Find where the given text appears and provide that cell's center as (X, Y) coordinate. 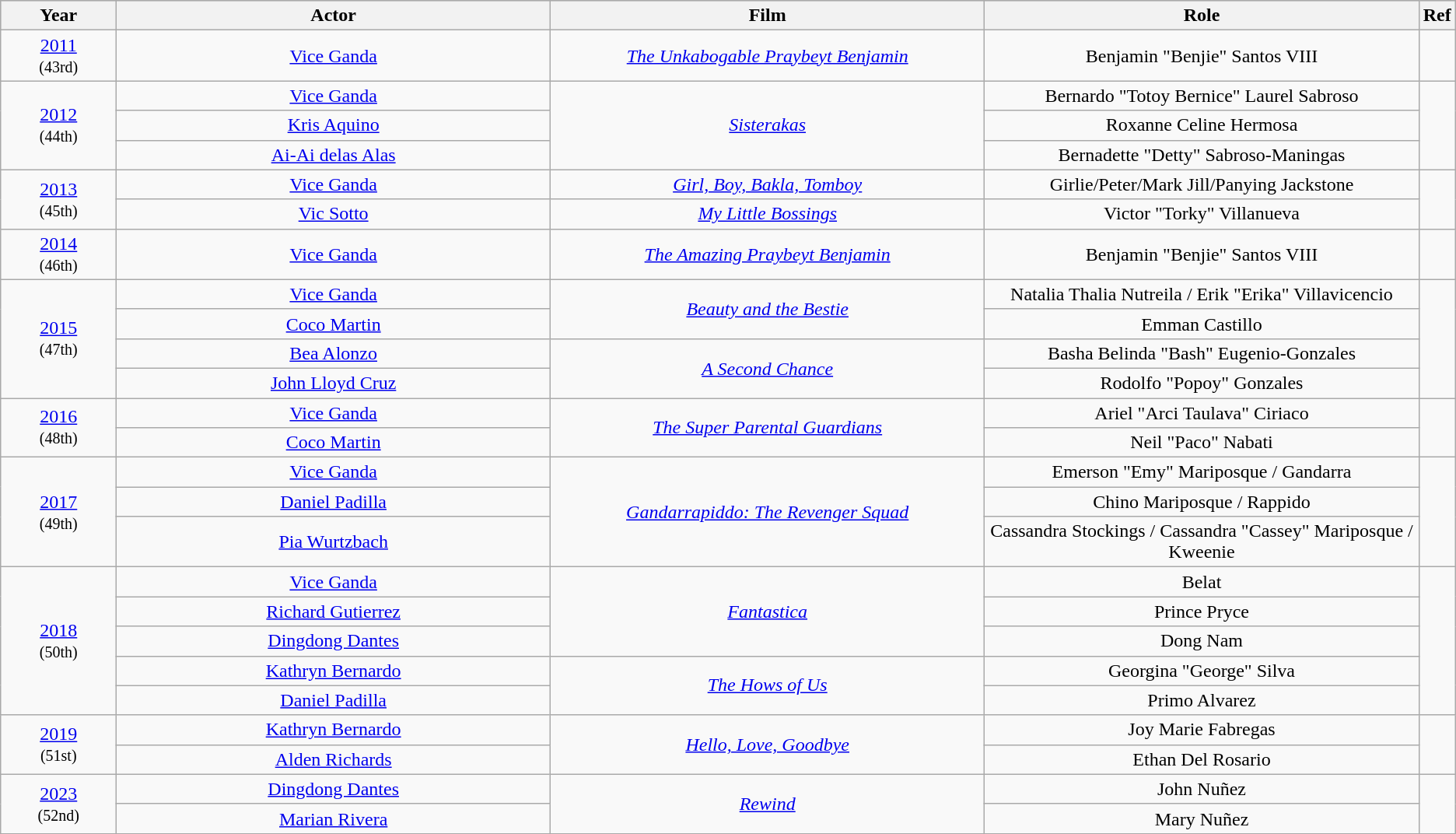
Vic Sotto (334, 214)
Chino Mariposque / Rappido (1202, 502)
Joy Marie Fabregas (1202, 730)
Cassandra Stockings / Cassandra "Cassey" Mariposque / Kweenie (1202, 541)
2013 (45th) (59, 199)
Kris Aquino (334, 125)
The Super Parental Guardians (768, 428)
Emerson "Emy" Mariposque / Gandarra (1202, 472)
Hello, Love, Goodbye (768, 745)
John Lloyd Cruz (334, 383)
Sisterakas (768, 125)
Beauty and the Bestie (768, 309)
Bernadette "Detty" Sabroso-Maningas (1202, 155)
Actor (334, 16)
Rodolfo "Popoy" Gonzales (1202, 383)
Year (59, 16)
2014 (46th) (59, 254)
The Amazing Praybeyt Benjamin (768, 254)
2017 (49th) (59, 512)
Bernardo "Totoy Bernice" Laurel Sabroso (1202, 96)
Basha Belinda "Bash" Eugenio-Gonzales (1202, 353)
John Nuñez (1202, 789)
2019 (51st) (59, 745)
Mary Nuñez (1202, 818)
2011 (43rd) (59, 56)
Ai-Ai delas Alas (334, 155)
The Hows of Us (768, 685)
Girl, Boy, Bakla, Tomboy (768, 184)
2015 (47th) (59, 338)
Marian Rivera (334, 818)
Role (1202, 16)
Girlie/Peter/Mark Jill/Panying Jackstone (1202, 184)
Victor "Torky" Villanueva (1202, 214)
Ethan Del Rosario (1202, 759)
Neil "Paco" Nabati (1202, 443)
Georgina "George" Silva (1202, 671)
Ref (1437, 16)
Natalia Thalia Nutreila / Erik "Erika" Villavicencio (1202, 294)
2016 (48th) (59, 428)
2018 (50th) (59, 641)
My Little Bossings (768, 214)
Ariel "Arci Taulava" Ciriaco (1202, 413)
Rewind (768, 804)
Belat (1202, 582)
The Unkabogable Praybeyt Benjamin (768, 56)
Bea Alonzo (334, 353)
Roxanne Celine Hermosa (1202, 125)
Alden Richards (334, 759)
Pia Wurtzbach (334, 541)
Emman Castillo (1202, 324)
Fantastica (768, 611)
A Second Chance (768, 368)
2012 (44th) (59, 125)
2023 (52nd) (59, 804)
Film (768, 16)
Prince Pryce (1202, 611)
Primo Alvarez (1202, 700)
Richard Gutierrez (334, 611)
Gandarrapiddo: The Revenger Squad (768, 512)
Dong Nam (1202, 641)
